Find where the given text appears and provide that cell's center as (x, y) coordinate. 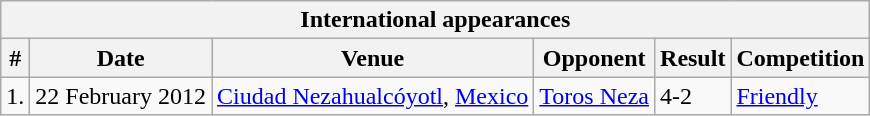
Competition (800, 58)
International appearances (436, 20)
Date (121, 58)
Toros Neza (594, 96)
Opponent (594, 58)
# (16, 58)
Ciudad Nezahualcóyotl, Mexico (373, 96)
Friendly (800, 96)
4-2 (693, 96)
22 February 2012 (121, 96)
Result (693, 58)
Venue (373, 58)
1. (16, 96)
